Identify which cell holds the provided text, then report its [x, y] central coordinate. 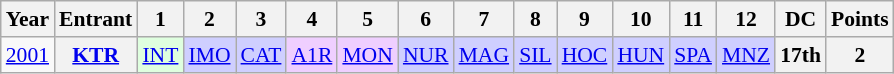
11 [693, 19]
4 [312, 19]
SPA [693, 55]
A1R [312, 55]
MON [368, 55]
12 [746, 19]
DC [800, 19]
HOC [585, 55]
Year [28, 19]
7 [484, 19]
MNZ [746, 55]
CAT [262, 55]
Entrant [96, 19]
NUR [426, 55]
3 [262, 19]
8 [536, 19]
INT [160, 55]
HUN [640, 55]
1 [160, 19]
SIL [536, 55]
5 [368, 19]
9 [585, 19]
2001 [28, 55]
Points [860, 19]
10 [640, 19]
KTR [96, 55]
6 [426, 19]
17th [800, 55]
IMO [209, 55]
MAG [484, 55]
